Extract the [X, Y] coordinate from the center of the cell holding the provided text.  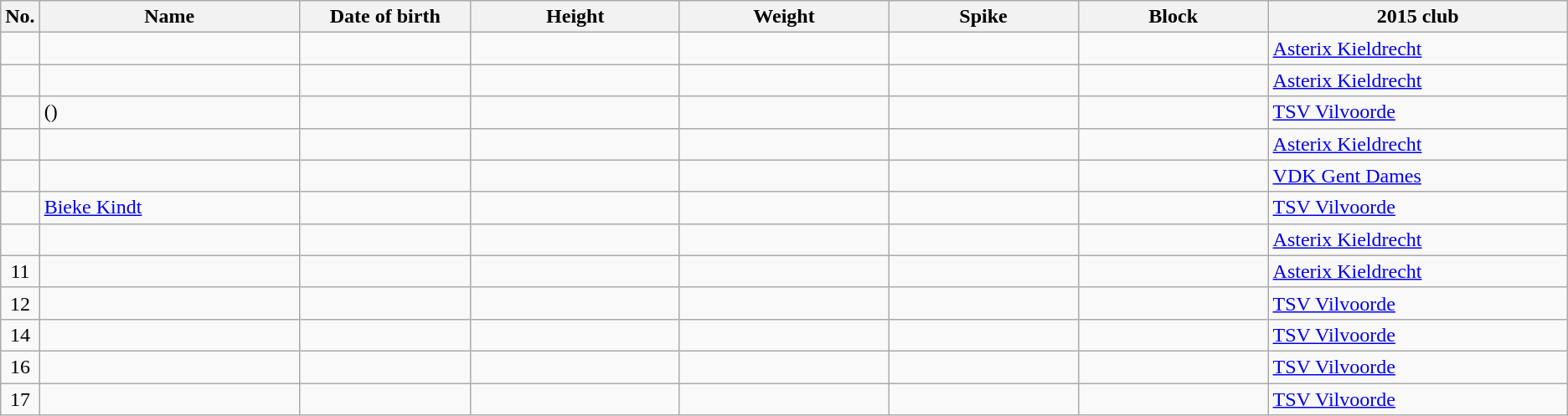
Name [169, 17]
16 [20, 367]
Bieke Kindt [169, 208]
Date of birth [385, 17]
14 [20, 335]
Weight [784, 17]
2015 club [1417, 17]
17 [20, 399]
VDK Gent Dames [1417, 176]
Height [575, 17]
12 [20, 303]
() [169, 112]
Block [1173, 17]
No. [20, 17]
11 [20, 271]
Spike [983, 17]
